Provide the (X, Y) coordinate of the cell's center where the given text is located.  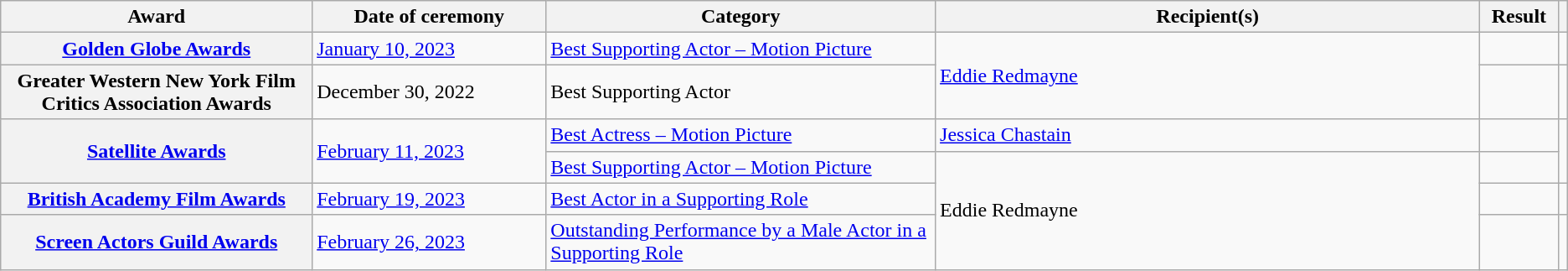
Award (157, 17)
Screen Actors Guild Awards (157, 242)
Recipient(s) (1208, 17)
Satellite Awards (157, 151)
January 10, 2023 (429, 49)
Outstanding Performance by a Male Actor in a Supporting Role (740, 242)
February 19, 2023 (429, 199)
Best Actress – Motion Picture (740, 135)
Greater Western New York Film Critics Association Awards (157, 92)
Best Supporting Actor (740, 92)
Result (1519, 17)
December 30, 2022 (429, 92)
Jessica Chastain (1208, 135)
Best Actor in a Supporting Role (740, 199)
British Academy Film Awards (157, 199)
Golden Globe Awards (157, 49)
Category (740, 17)
Date of ceremony (429, 17)
February 11, 2023 (429, 151)
February 26, 2023 (429, 242)
